Identify which cell holds the provided text, then report its [x, y] central coordinate. 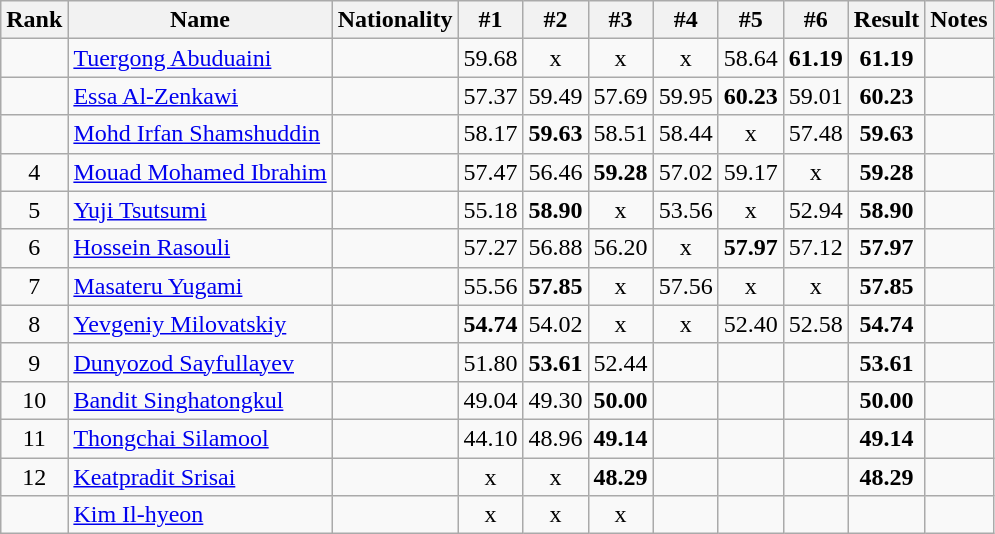
53.56 [686, 210]
57.47 [490, 172]
57.12 [816, 248]
#2 [556, 20]
49.30 [556, 400]
57.56 [686, 286]
57.69 [620, 96]
49.04 [490, 400]
55.18 [490, 210]
52.94 [816, 210]
Dunyozod Sayfullayev [200, 362]
Essa Al-Zenkawi [200, 96]
59.95 [686, 96]
58.44 [686, 134]
55.56 [490, 286]
#3 [620, 20]
58.64 [750, 58]
#1 [490, 20]
58.51 [620, 134]
Name [200, 20]
59.68 [490, 58]
59.01 [816, 96]
Nationality [395, 20]
8 [34, 324]
52.44 [620, 362]
12 [34, 477]
6 [34, 248]
58.17 [490, 134]
Notes [959, 20]
Mouad Mohamed Ibrahim [200, 172]
Kim Il-hyeon [200, 515]
54.02 [556, 324]
Thongchai Silamool [200, 438]
7 [34, 286]
#5 [750, 20]
48.96 [556, 438]
59.49 [556, 96]
57.27 [490, 248]
Rank [34, 20]
#6 [816, 20]
Tuergong Abuduaini [200, 58]
Hossein Rasouli [200, 248]
Masateru Yugami [200, 286]
#4 [686, 20]
56.88 [556, 248]
52.58 [816, 324]
Mohd Irfan Shamshuddin [200, 134]
44.10 [490, 438]
52.40 [750, 324]
5 [34, 210]
51.80 [490, 362]
9 [34, 362]
Bandit Singhatongkul [200, 400]
57.48 [816, 134]
59.17 [750, 172]
57.37 [490, 96]
56.46 [556, 172]
10 [34, 400]
57.02 [686, 172]
Keatpradit Srisai [200, 477]
Yuji Tsutsumi [200, 210]
56.20 [620, 248]
Yevgeniy Milovatskiy [200, 324]
Result [886, 20]
4 [34, 172]
11 [34, 438]
